Detect which cell encompasses the target text, then output its [X, Y] center coordinate. 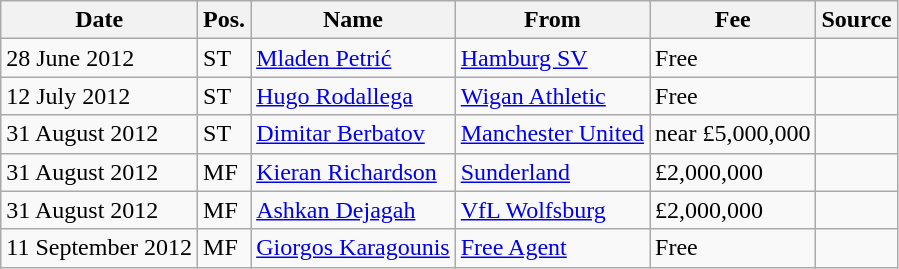
Sunderland [552, 172]
From [552, 20]
Giorgos Karagounis [354, 248]
28 June 2012 [100, 58]
Mladen Petrić [354, 58]
Source [856, 20]
Free Agent [552, 248]
Pos. [224, 20]
11 September 2012 [100, 248]
Hugo Rodallega [354, 96]
Kieran Richardson [354, 172]
Fee [733, 20]
12 July 2012 [100, 96]
Name [354, 20]
Dimitar Berbatov [354, 134]
Manchester United [552, 134]
Date [100, 20]
Hamburg SV [552, 58]
Wigan Athletic [552, 96]
near £5,000,000 [733, 134]
VfL Wolfsburg [552, 210]
Ashkan Dejagah [354, 210]
